Detect which cell encompasses the target text, then output its [x, y] center coordinate. 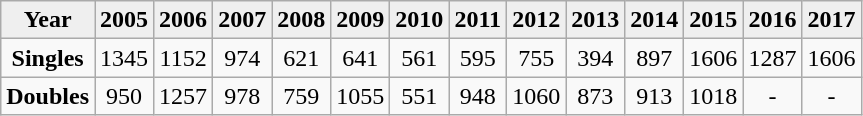
2017 [832, 20]
950 [124, 96]
2009 [360, 20]
897 [654, 58]
759 [302, 96]
Year [48, 20]
561 [420, 58]
1152 [184, 58]
2010 [420, 20]
Doubles [48, 96]
2015 [714, 20]
2012 [536, 20]
621 [302, 58]
2013 [596, 20]
2005 [124, 20]
1257 [184, 96]
2014 [654, 20]
1287 [772, 58]
755 [536, 58]
394 [596, 58]
913 [654, 96]
1060 [536, 96]
551 [420, 96]
948 [478, 96]
2011 [478, 20]
1018 [714, 96]
873 [596, 96]
2007 [242, 20]
1345 [124, 58]
2008 [302, 20]
Singles [48, 58]
978 [242, 96]
1055 [360, 96]
974 [242, 58]
595 [478, 58]
2016 [772, 20]
641 [360, 58]
2006 [184, 20]
